Return (X, Y) of the center of cell containing provided text 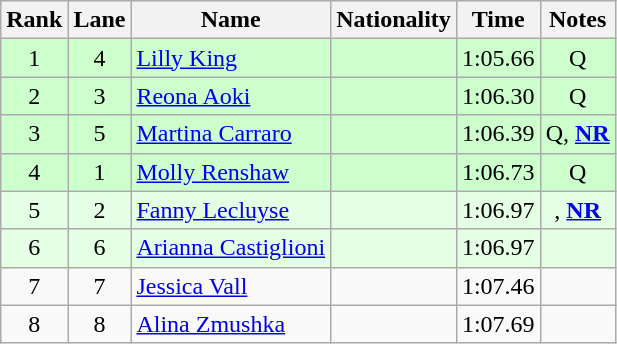
Time (498, 20)
Molly Renshaw (231, 172)
, NR (578, 210)
1:07.69 (498, 324)
1:05.66 (498, 58)
Martina Carraro (231, 134)
Alina Zmushka (231, 324)
Jessica Vall (231, 286)
Nationality (394, 20)
Rank (34, 20)
Q, NR (578, 134)
1:07.46 (498, 286)
Reona Aoki (231, 96)
Fanny Lecluyse (231, 210)
1:06.73 (498, 172)
1:06.30 (498, 96)
1:06.39 (498, 134)
Lilly King (231, 58)
Notes (578, 20)
Lane (100, 20)
Arianna Castiglioni (231, 248)
Name (231, 20)
